Detect which cell encompasses the target text, then output its (x, y) center coordinate. 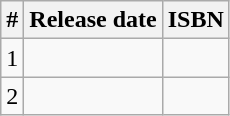
Release date (93, 20)
ISBN (196, 20)
# (12, 20)
1 (12, 58)
2 (12, 96)
